Extract the (x, y) coordinate from the center of the cell holding the provided text.  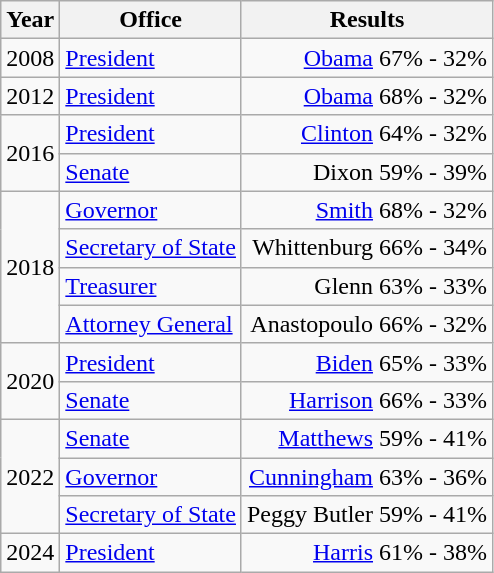
Whittenburg 66% - 34% (366, 248)
2022 (30, 476)
2024 (30, 553)
Anastopoulo 66% - 32% (366, 324)
Dixon 59% - 39% (366, 172)
Peggy Butler 59% - 41% (366, 515)
Harrison 66% - 33% (366, 400)
Clinton 64% - 32% (366, 134)
2008 (30, 58)
Results (366, 20)
Treasurer (151, 286)
Obama 67% - 32% (366, 58)
Cunningham 63% - 36% (366, 477)
2016 (30, 153)
2018 (30, 267)
Smith 68% - 32% (366, 210)
Matthews 59% - 41% (366, 438)
Year (30, 20)
Attorney General (151, 324)
Office (151, 20)
Harris 61% - 38% (366, 553)
Glenn 63% - 33% (366, 286)
Obama 68% - 32% (366, 96)
Biden 65% - 33% (366, 362)
2020 (30, 381)
2012 (30, 96)
